Identify which cell holds the provided text, then report its [x, y] central coordinate. 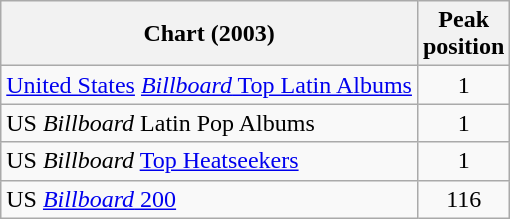
US Billboard Top Heatseekers [210, 161]
US Billboard 200 [210, 199]
116 [463, 199]
US Billboard Latin Pop Albums [210, 123]
Chart (2003) [210, 34]
Peakposition [463, 34]
United States Billboard Top Latin Albums [210, 85]
